Scan for the cell matching the given text and deliver its [x, y] coordinate at center. 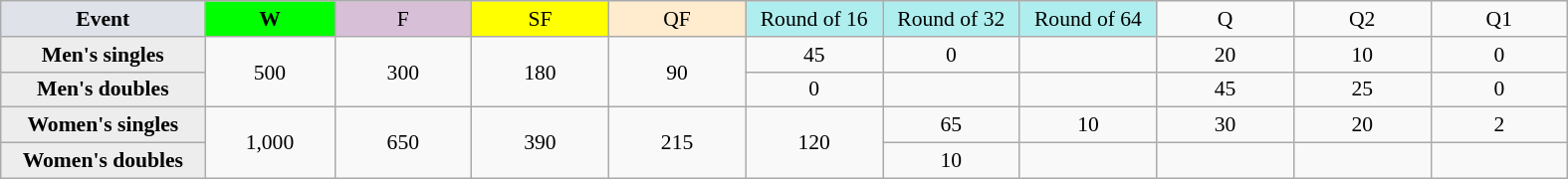
390 [541, 143]
65 [951, 125]
Round of 16 [814, 19]
Round of 64 [1088, 19]
Round of 32 [951, 19]
30 [1226, 125]
Women's singles [104, 125]
Q1 [1499, 19]
Women's doubles [104, 161]
W [270, 19]
120 [814, 143]
500 [270, 72]
Men's singles [104, 55]
F [403, 19]
SF [541, 19]
90 [677, 72]
300 [403, 72]
QF [677, 19]
1,000 [270, 143]
Q [1226, 19]
650 [403, 143]
215 [677, 143]
180 [541, 72]
2 [1499, 125]
25 [1362, 89]
Q2 [1362, 19]
Event [104, 19]
Men's doubles [104, 89]
